For the text-containing cell, return its midpoint in [X, Y] coordinate format. 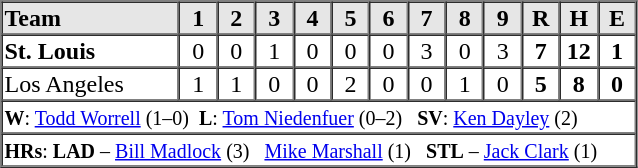
12 [579, 50]
E [617, 18]
Team [91, 18]
W: Todd Worrell (1–0) L: Tom Niedenfuer (0–2) SV: Ken Dayley (2) [319, 116]
6 [388, 18]
Los Angeles [91, 84]
H [579, 18]
HRs: LAD – Bill Madlock (3) Mike Marshall (1) STL – Jack Clark (1) [319, 150]
9 [503, 18]
St. Louis [91, 50]
4 [312, 18]
R [541, 18]
